Search for the cell housing the specified text and yield its (x, y) center coordinate. 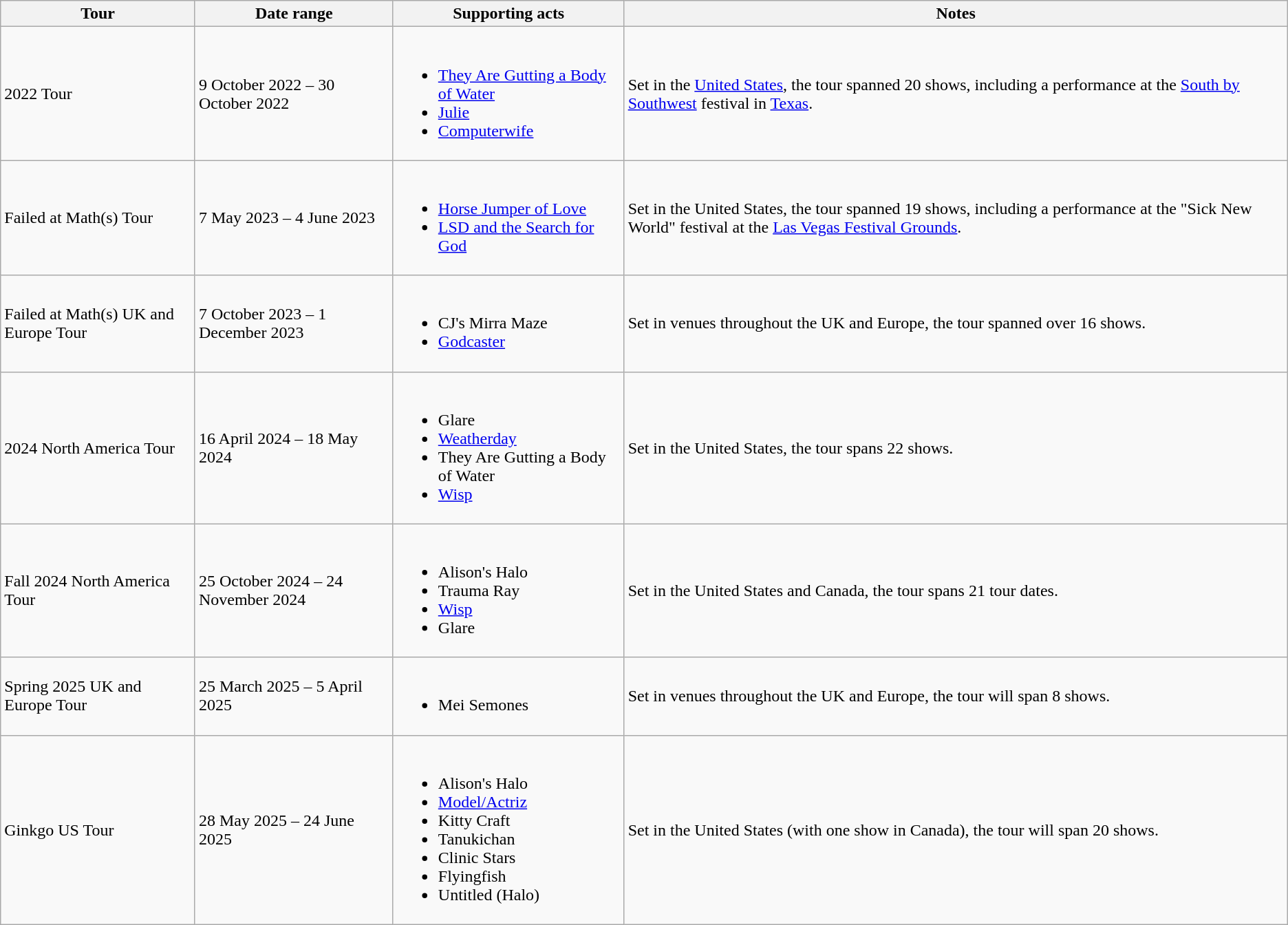
7 May 2023 – 4 June 2023 (294, 217)
Supporting acts (508, 14)
Date range (294, 14)
Alison's HaloTrauma RayWispGlare (508, 591)
Failed at Math(s) UK and Europe Tour (98, 323)
Mei Semones (508, 697)
Set in the United States (with one show in Canada), the tour will span 20 shows. (956, 830)
GlareWeatherdayThey Are Gutting a Body of WaterWisp (508, 447)
Spring 2025 UK and Europe Tour (98, 697)
Ginkgo US Tour (98, 830)
16 April 2024 – 18 May 2024 (294, 447)
Failed at Math(s) Tour (98, 217)
Tour (98, 14)
Notes (956, 14)
Set in venues throughout the UK and Europe, the tour will span 8 shows. (956, 697)
Set in the United States and Canada, the tour spans 21 tour dates. (956, 591)
Set in the United States, the tour spans 22 shows. (956, 447)
Set in the United States, the tour spanned 19 shows, including a performance at the "Sick New World" festival at the Las Vegas Festival Grounds. (956, 217)
Horse Jumper of LoveLSD and the Search for God (508, 217)
2022 Tour (98, 94)
2024 North America Tour (98, 447)
Alison's HaloModel/ActrizKitty CraftTanukichanClinic StarsFlyingfishUntitled (Halo) (508, 830)
25 October 2024 – 24 November 2024 (294, 591)
7 October 2023 – 1 December 2023 (294, 323)
Set in the United States, the tour spanned 20 shows, including a performance at the South by Southwest festival in Texas. (956, 94)
CJ's Mirra MazeGodcaster (508, 323)
9 October 2022 – 30 October 2022 (294, 94)
Fall 2024 North America Tour (98, 591)
They Are Gutting a Body of WaterJulieComputerwife (508, 94)
25 March 2025 – 5 April 2025 (294, 697)
28 May 2025 – 24 June 2025 (294, 830)
Set in venues throughout the UK and Europe, the tour spanned over 16 shows. (956, 323)
